Capture the cell that displays the provided text and extract its (X, Y) central coordinate. 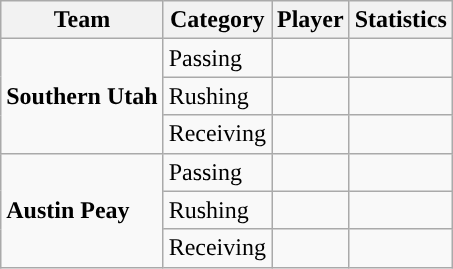
Category (217, 20)
Team (82, 20)
Player (311, 20)
Austin Peay (82, 210)
Statistics (400, 20)
Southern Utah (82, 96)
